Provide the (X, Y) coordinate of the cell's center where the given text is located.  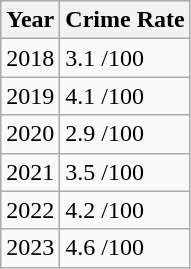
Crime Rate (125, 20)
2023 (30, 248)
2020 (30, 134)
4.2 /100 (125, 210)
2019 (30, 96)
2018 (30, 58)
2021 (30, 172)
4.1 /100 (125, 96)
3.5 /100 (125, 172)
2022 (30, 210)
2.9 /100 (125, 134)
3.1 /100 (125, 58)
Year (30, 20)
4.6 /100 (125, 248)
